Detect which cell encompasses the target text, then output its [X, Y] center coordinate. 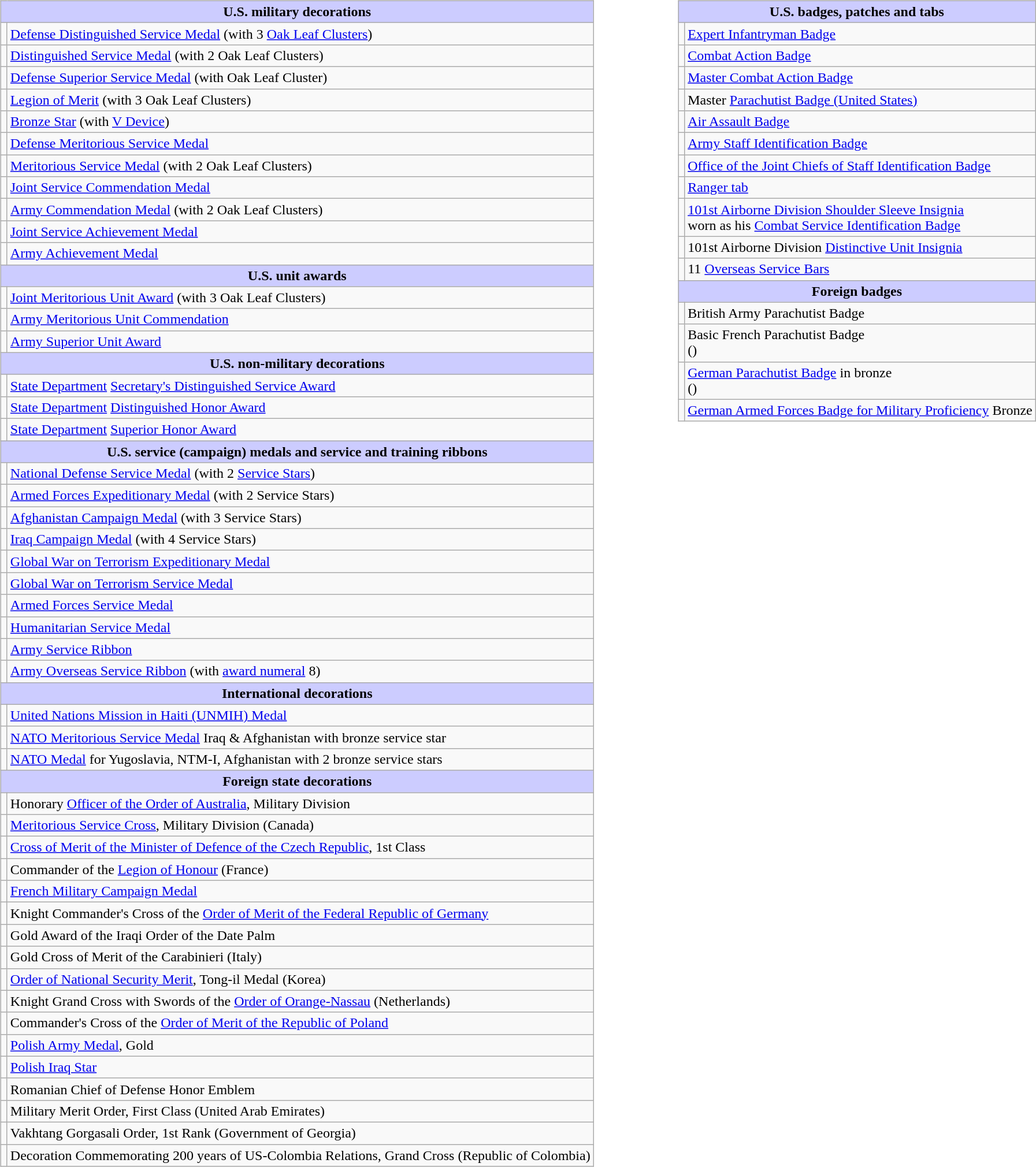
Combat Action Badge [860, 55]
Defense Superior Service Medal (with Oak Leaf Cluster) [300, 77]
Romanian Chief of Defense Honor Emblem [300, 1089]
Iraq Campaign Medal (with 4 Service Stars) [300, 540]
11 Overseas Service Bars [860, 269]
Defense Meritorious Service Medal [300, 144]
British Army Parachutist Badge [860, 313]
Army Service Ribbon [300, 649]
Commander of the Legion of Honour (France) [300, 869]
State Department Secretary's Distinguished Service Award [300, 385]
Distinguished Service Medal (with 2 Oak Leaf Clusters) [300, 55]
Basic French Parachutist Badge() [860, 343]
U.S. badges, patches and tabs [857, 12]
U.S. unit awards [297, 276]
101st Airborne Division Distinctive Unit Insignia [860, 247]
Gold Award of the Iraqi Order of the Date Palm [300, 935]
United Nations Mission in Haiti (UNMIH) Medal [300, 715]
Polish Iraq Star [300, 1067]
101st Airborne Division Shoulder Sleeve Insigniaworn as his Combat Service Identification Badge [860, 217]
Honorary Officer of the Order of Australia, Military Division [300, 804]
Meritorious Service Medal (with 2 Oak Leaf Clusters) [300, 166]
U.S. non-military decorations [297, 363]
U.S. service (campaign) medals and service and training ribbons [297, 451]
National Defense Service Medal (with 2 Service Stars) [300, 474]
Knight Commander's Cross of the Order of Merit of the Federal Republic of Germany [300, 913]
Humanitarian Service Medal [300, 627]
Defense Distinguished Service Medal (with 3 Oak Leaf Clusters) [300, 34]
Armed Forces Service Medal [300, 605]
Global War on Terrorism Service Medal [300, 583]
German Parachutist Badge in bronze() [860, 380]
Global War on Terrorism Expeditionary Medal [300, 562]
NATO Meritorious Service Medal Iraq & Afghanistan with bronze service star [300, 737]
Joint Meritorious Unit Award (with 3 Oak Leaf Clusters) [300, 298]
Armed Forces Expeditionary Medal (with 2 Service Stars) [300, 496]
State Department Superior Honor Award [300, 429]
State Department Distinguished Honor Award [300, 407]
Bronze Star (with V Device) [300, 122]
Air Assault Badge [860, 122]
Foreign badges [857, 291]
Office of the Joint Chiefs of Staff Identification Badge [860, 166]
Joint Service Achievement Medal [300, 232]
French Military Campaign Medal [300, 891]
Afghanistan Campaign Medal (with 3 Service Stars) [300, 518]
Army Superior Unit Award [300, 341]
Master Parachutist Badge (United States) [860, 100]
Ranger tab [860, 188]
NATO Medal for Yugoslavia, NTM-I, Afghanistan with 2 bronze service stars [300, 759]
Expert Infantryman Badge [860, 34]
Army Achievement Medal [300, 254]
Legion of Merit (with 3 Oak Leaf Clusters) [300, 100]
German Armed Forces Badge for Military Proficiency Bronze [860, 410]
Knight Grand Cross with Swords of the Order of Orange-Nassau (Netherlands) [300, 1001]
Army Overseas Service Ribbon (with award numeral 8) [300, 671]
Military Merit Order, First Class (United Arab Emirates) [300, 1111]
Army Meritorious Unit Commendation [300, 319]
Joint Service Commendation Medal [300, 188]
U.S. military decorations [297, 12]
Polish Army Medal, Gold [300, 1045]
Master Combat Action Badge [860, 77]
Commander's Cross of the Order of Merit of the Republic of Poland [300, 1023]
Meritorious Service Cross, Military Division (Canada) [300, 826]
Decoration Commemorating 200 years of US-Colombia Relations, Grand Cross (Republic of Colombia) [300, 1155]
Order of National Security Merit, Tong-il Medal (Korea) [300, 979]
Cross of Merit of the Minister of Defence of the Czech Republic, 1st Class [300, 848]
Vakhtang Gorgasali Order, 1st Rank (Government of Georgia) [300, 1133]
International decorations [297, 693]
Gold Cross of Merit of the Carabinieri (Italy) [300, 957]
Foreign state decorations [297, 781]
Army Staff Identification Badge [860, 144]
Army Commendation Medal (with 2 Oak Leaf Clusters) [300, 210]
